Search for the cell housing the specified text and yield its (x, y) center coordinate. 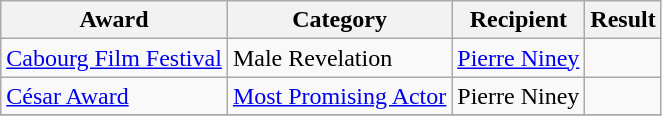
Category (339, 20)
Cabourg Film Festival (114, 58)
Result (623, 20)
Male Revelation (339, 58)
César Award (114, 96)
Most Promising Actor (339, 96)
Award (114, 20)
Recipient (518, 20)
